Return [X, Y] of the center of cell containing provided text 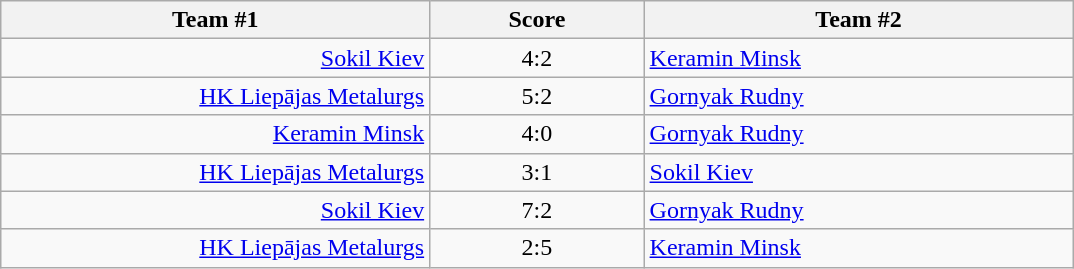
7:2 [537, 210]
Team #2 [858, 20]
4:0 [537, 134]
Score [537, 20]
Team #1 [216, 20]
3:1 [537, 172]
4:2 [537, 58]
5:2 [537, 96]
2:5 [537, 248]
